Pinpoint the cell where the given text exists, returning its [X, Y] midpoint coordinate. 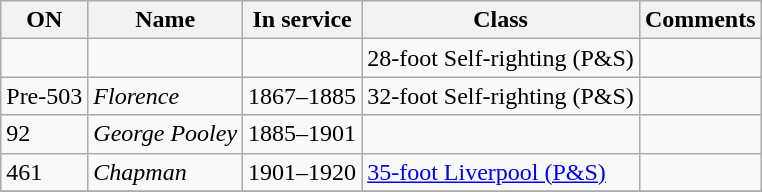
32-foot Self-righting (P&S) [501, 96]
Florence [166, 96]
Class [501, 20]
Comments [700, 20]
George Pooley [166, 134]
1885–1901 [302, 134]
Chapman [166, 172]
In service [302, 20]
Name [166, 20]
Pre-503 [44, 96]
461 [44, 172]
1867–1885 [302, 96]
35-foot Liverpool (P&S) [501, 172]
ON [44, 20]
92 [44, 134]
28-foot Self-righting (P&S) [501, 58]
1901–1920 [302, 172]
